Pinpoint the cell where the given text exists, returning its [x, y] midpoint coordinate. 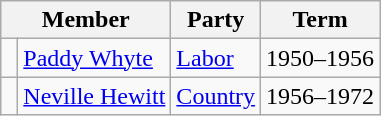
1956–1972 [320, 96]
Party [216, 20]
Member [86, 20]
Neville Hewitt [94, 96]
Country [216, 96]
Labor [216, 58]
Paddy Whyte [94, 58]
1950–1956 [320, 58]
Term [320, 20]
